Pinpoint the cell where the given text exists, returning its [x, y] midpoint coordinate. 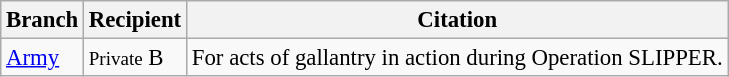
For acts of gallantry in action during Operation SLIPPER. [456, 58]
Recipient [136, 20]
Citation [456, 20]
Private B [136, 58]
Branch [42, 20]
Army [42, 58]
